Extract the (X, Y) coordinate from the center of the cell holding the provided text.  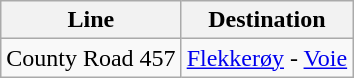
Line (91, 20)
Destination (267, 20)
County Road 457 (91, 58)
Flekkerøy - Voie (267, 58)
